From the cell containing the given text, extract its center point as [X, Y] coordinate. 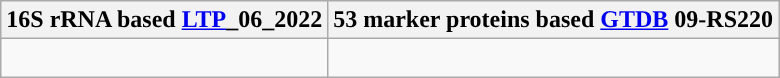
53 marker proteins based GTDB 09-RS220 [554, 20]
16S rRNA based LTP_06_2022 [164, 20]
